For the text-containing cell, return its midpoint in [x, y] coordinate format. 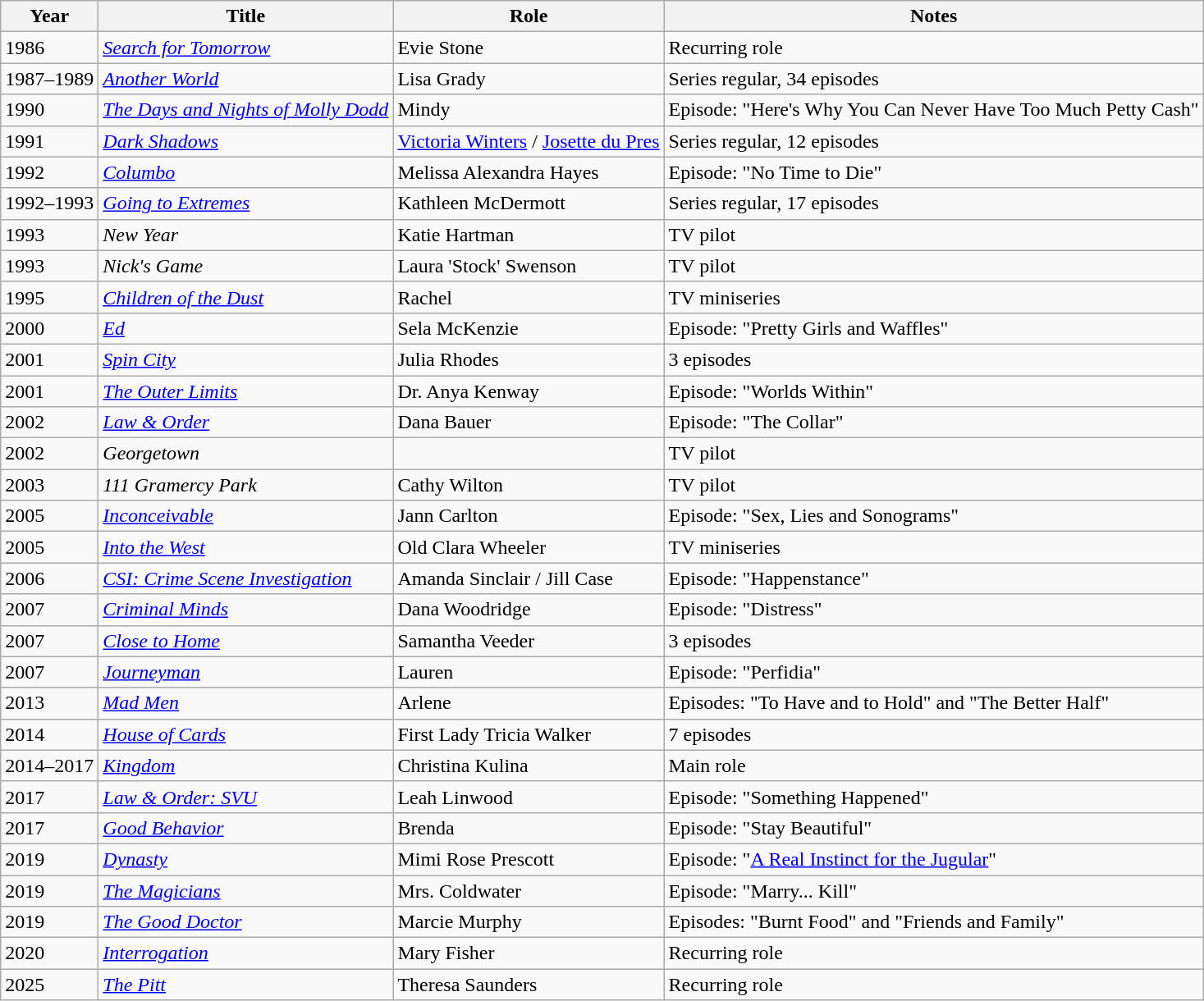
Katie Hartman [529, 235]
Another World [246, 79]
1995 [49, 297]
Good Behavior [246, 828]
2014–2017 [49, 766]
1990 [49, 110]
2006 [49, 578]
Mimi Rose Prescott [529, 859]
Episode: "No Time to Die" [934, 172]
Theresa Saunders [529, 985]
Evie Stone [529, 48]
Episode: "Sex, Lies and Sonograms" [934, 516]
Columbo [246, 172]
1992 [49, 172]
Amanda Sinclair / Jill Case [529, 578]
House of Cards [246, 734]
Dana Bauer [529, 423]
Close to Home [246, 641]
Episode: "Distress" [934, 610]
Series regular, 34 episodes [934, 79]
Dana Woodridge [529, 610]
Role [529, 16]
Going to Extremes [246, 203]
Mindy [529, 110]
2003 [49, 485]
Melissa Alexandra Hayes [529, 172]
Samantha Veeder [529, 641]
Search for Tomorrow [246, 48]
Episode: "Something Happened" [934, 797]
The Outer Limits [246, 391]
7 episodes [934, 734]
Spin City [246, 359]
Rachel [529, 297]
Julia Rhodes [529, 359]
Into the West [246, 547]
1987–1989 [49, 79]
Series regular, 12 episodes [934, 141]
Main role [934, 766]
Sela McKenzie [529, 328]
1991 [49, 141]
Episode: "Worlds Within" [934, 391]
Lisa Grady [529, 79]
Episode: "Stay Beautiful" [934, 828]
111 Gramercy Park [246, 485]
Dr. Anya Kenway [529, 391]
Kathleen McDermott [529, 203]
Episode: "Pretty Girls and Waffles" [934, 328]
Georgetown [246, 454]
Episode: "Happenstance" [934, 578]
Laura 'Stock' Swenson [529, 266]
Inconceivable [246, 516]
Episode: "Perfidia" [934, 672]
Old Clara Wheeler [529, 547]
The Days and Nights of Molly Dodd [246, 110]
Episodes: "To Have and to Hold" and "The Better Half" [934, 703]
CSI: Crime Scene Investigation [246, 578]
Marcie Murphy [529, 922]
2025 [49, 985]
Criminal Minds [246, 610]
Arlene [529, 703]
Leah Linwood [529, 797]
1986 [49, 48]
Ed [246, 328]
Jann Carlton [529, 516]
First Lady Tricia Walker [529, 734]
Episode: "A Real Instinct for the Jugular" [934, 859]
Christina Kulina [529, 766]
Lauren [529, 672]
Cathy Wilton [529, 485]
2020 [49, 953]
Brenda [529, 828]
Title [246, 16]
Series regular, 17 episodes [934, 203]
2013 [49, 703]
1992–1993 [49, 203]
Journeyman [246, 672]
Children of the Dust [246, 297]
The Good Doctor [246, 922]
New Year [246, 235]
Dynasty [246, 859]
Nick's Game [246, 266]
Law & Order: SVU [246, 797]
Dark Shadows [246, 141]
Episode: "Marry... Kill" [934, 890]
Episodes: "Burnt Food" and "Friends and Family" [934, 922]
Victoria Winters / Josette du Pres [529, 141]
Episode: "Here's Why You Can Never Have Too Much Petty Cash" [934, 110]
The Magicians [246, 890]
Mary Fisher [529, 953]
Kingdom [246, 766]
2014 [49, 734]
Mad Men [246, 703]
Episode: "The Collar" [934, 423]
The Pitt [246, 985]
Law & Order [246, 423]
Year [49, 16]
Interrogation [246, 953]
2000 [49, 328]
Notes [934, 16]
Mrs. Coldwater [529, 890]
